Detect which cell encompasses the target text, then output its [x, y] center coordinate. 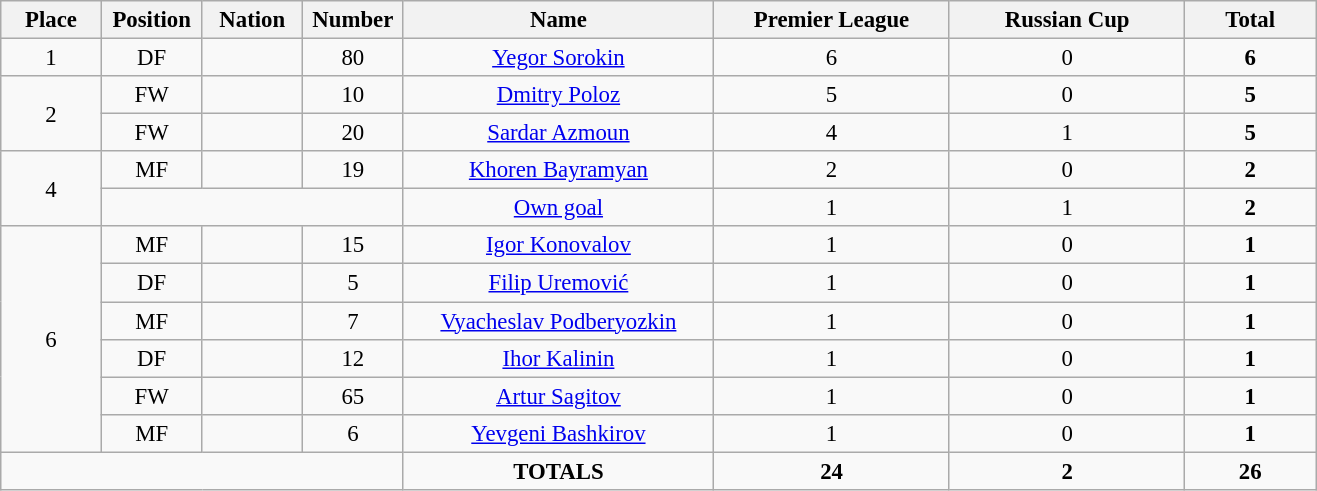
Filip Uremović [558, 283]
65 [354, 396]
24 [832, 471]
Vyacheslav Podberyozkin [558, 321]
Own goal [558, 208]
7 [354, 321]
26 [1250, 471]
Place [52, 20]
Number [354, 20]
20 [354, 133]
Yevgeni Bashkirov [558, 433]
Dmitry Poloz [558, 95]
12 [354, 358]
Name [558, 20]
Yegor Sorokin [558, 58]
80 [354, 58]
Igor Konovalov [558, 245]
15 [354, 245]
Sardar Azmoun [558, 133]
Russian Cup [1067, 20]
Position [152, 20]
TOTALS [558, 471]
Artur Sagitov [558, 396]
19 [354, 170]
10 [354, 95]
Premier League [832, 20]
Total [1250, 20]
Khoren Bayramyan [558, 170]
Ihor Kalinin [558, 358]
Nation [252, 20]
